Identify which cell holds the provided text, then report its [x, y] central coordinate. 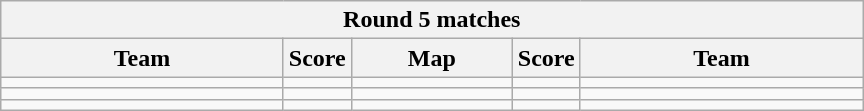
Round 5 matches [432, 20]
Map [432, 58]
